Provide the (x, y) coordinate of the cell's center where the given text is located.  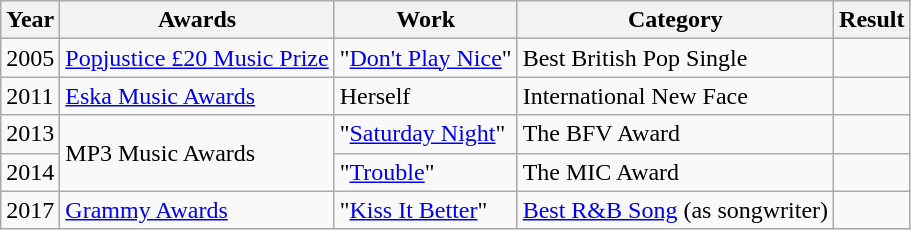
Grammy Awards (197, 210)
2013 (30, 134)
Best R&B Song (as songwriter) (675, 210)
"Trouble" (426, 172)
The MIC Award (675, 172)
2014 (30, 172)
Eska Music Awards (197, 96)
2017 (30, 210)
Herself (426, 96)
2011 (30, 96)
"Kiss It Better" (426, 210)
"Don't Play Nice" (426, 58)
The BFV Award (675, 134)
Popjustice £20 Music Prize (197, 58)
MP3 Music Awards (197, 153)
Best British Pop Single (675, 58)
Awards (197, 20)
International New Face (675, 96)
"Saturday Night" (426, 134)
2005 (30, 58)
Result (872, 20)
Year (30, 20)
Work (426, 20)
Category (675, 20)
